Extract the [X, Y] coordinate from the center of the cell holding the provided text.  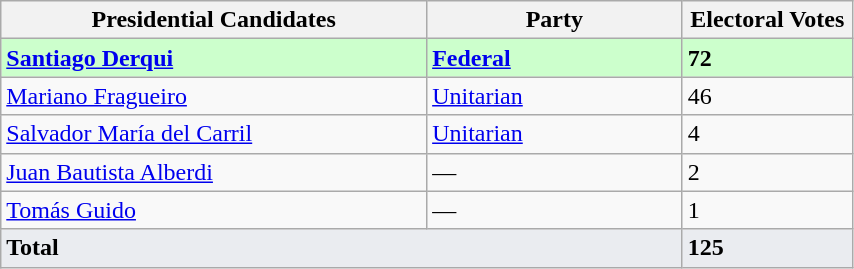
Salvador María del Carril [214, 134]
Total [342, 248]
Tomás Guido [214, 210]
Federal [554, 58]
Juan Bautista Alberdi [214, 172]
Electoral Votes [767, 20]
1 [767, 210]
Party [554, 20]
125 [767, 248]
4 [767, 134]
46 [767, 96]
72 [767, 58]
Presidential Candidates [214, 20]
Santiago Derqui [214, 58]
Mariano Fragueiro [214, 96]
2 [767, 172]
